Search for the cell housing the specified text and yield its [X, Y] center coordinate. 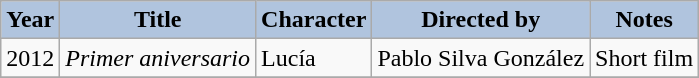
Year [30, 20]
Character [314, 20]
Short film [644, 58]
Directed by [481, 20]
Notes [644, 20]
2012 [30, 58]
Pablo Silva González [481, 58]
Title [158, 20]
Lucía [314, 58]
Primer aniversario [158, 58]
